Provide the (x, y) coordinate of the cell's center where the given text is located.  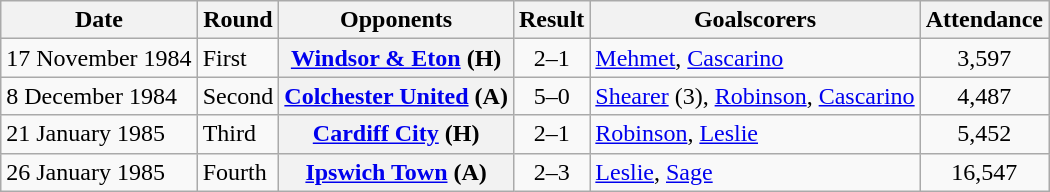
8 December 1984 (99, 96)
Ipswich Town (A) (396, 172)
5,452 (984, 134)
5–0 (551, 96)
Cardiff City (H) (396, 134)
26 January 1985 (99, 172)
2–3 (551, 172)
Third (238, 134)
Windsor & Eton (H) (396, 58)
17 November 1984 (99, 58)
Result (551, 20)
Round (238, 20)
16,547 (984, 172)
Shearer (3), Robinson, Cascarino (755, 96)
Goalscorers (755, 20)
Date (99, 20)
Robinson, Leslie (755, 134)
Second (238, 96)
Mehmet, Cascarino (755, 58)
First (238, 58)
Opponents (396, 20)
21 January 1985 (99, 134)
4,487 (984, 96)
Fourth (238, 172)
3,597 (984, 58)
Leslie, Sage (755, 172)
Colchester United (A) (396, 96)
Attendance (984, 20)
